Capture the cell that displays the provided text and extract its [X, Y] central coordinate. 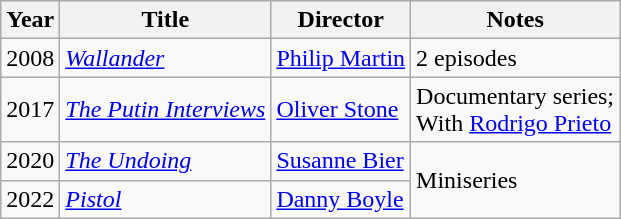
The Undoing [166, 161]
2020 [30, 161]
Oliver Stone [341, 110]
Documentary series;With Rodrigo Prieto [516, 110]
Wallander [166, 58]
2 episodes [516, 58]
2017 [30, 110]
Year [30, 20]
Miniseries [516, 180]
The Putin Interviews [166, 110]
Notes [516, 20]
Director [341, 20]
Susanne Bier [341, 161]
2008 [30, 58]
Danny Boyle [341, 199]
Title [166, 20]
Pistol [166, 199]
Philip Martin [341, 58]
2022 [30, 199]
